Identify which cell holds the provided text, then report its [x, y] central coordinate. 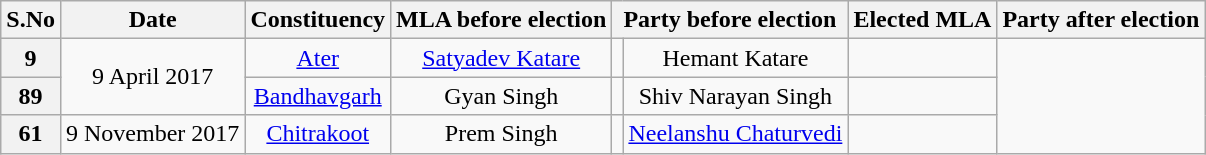
S.No [31, 20]
Constituency [318, 20]
Party after election [1101, 20]
Shiv Narayan Singh [736, 96]
Neelanshu Chaturvedi [736, 134]
9 November 2017 [152, 134]
Chitrakoot [318, 134]
Satyadev Katare [502, 58]
Date [152, 20]
61 [31, 134]
89 [31, 96]
Gyan Singh [502, 96]
Prem Singh [502, 134]
9 April 2017 [152, 77]
Ater [318, 58]
Party before election [730, 20]
9 [31, 58]
MLA before election [502, 20]
Bandhavgarh [318, 96]
Hemant Katare [736, 58]
Elected MLA [922, 20]
